Scan for the cell matching the given text and deliver its (x, y) coordinate at center. 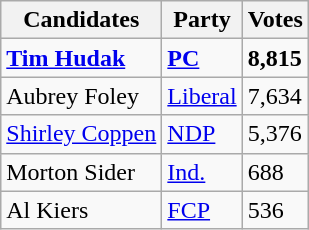
NDP (202, 134)
7,634 (275, 96)
Tim Hudak (82, 58)
Ind. (202, 172)
Morton Sider (82, 172)
Party (202, 20)
PC (202, 58)
536 (275, 210)
Votes (275, 20)
FCP (202, 210)
Candidates (82, 20)
8,815 (275, 58)
5,376 (275, 134)
Shirley Coppen (82, 134)
Aubrey Foley (82, 96)
688 (275, 172)
Al Kiers (82, 210)
Liberal (202, 96)
